Return (x, y) of the center of cell containing provided text 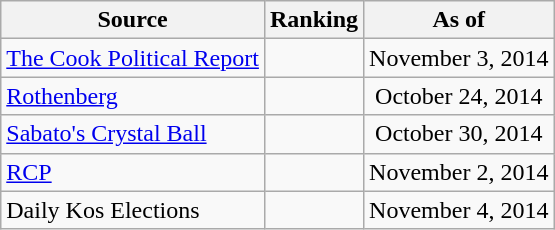
November 2, 2014 (459, 172)
Source (133, 20)
As of (459, 20)
October 30, 2014 (459, 134)
Rothenberg (133, 96)
October 24, 2014 (459, 96)
Ranking (314, 20)
Daily Kos Elections (133, 210)
November 3, 2014 (459, 58)
November 4, 2014 (459, 210)
The Cook Political Report (133, 58)
Sabato's Crystal Ball (133, 134)
RCP (133, 172)
